For the text-containing cell, return its midpoint in [X, Y] coordinate format. 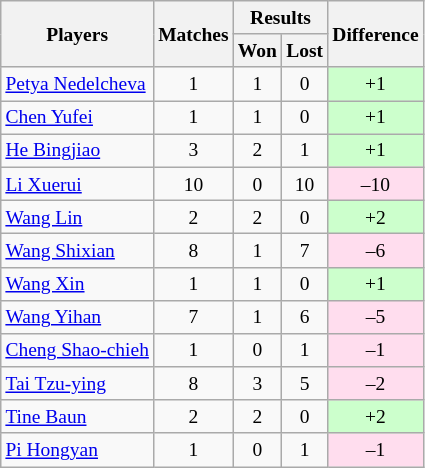
–10 [376, 184]
Lost [305, 50]
Li Xuerui [78, 184]
Difference [376, 34]
Tine Baun [78, 416]
He Bingjiao [78, 150]
Matches [194, 34]
–5 [376, 316]
5 [305, 384]
6 [305, 316]
Tai Tzu-ying [78, 384]
Wang Shixian [78, 250]
Petya Nedelcheva [78, 84]
Wang Xin [78, 284]
Cheng Shao-chieh [78, 350]
Wang Lin [78, 216]
–2 [376, 384]
Pi Hongyan [78, 450]
Results [280, 18]
Players [78, 34]
Won [257, 50]
Wang Yihan [78, 316]
–6 [376, 250]
Chen Yufei [78, 118]
